Capture the cell that displays the provided text and extract its [x, y] central coordinate. 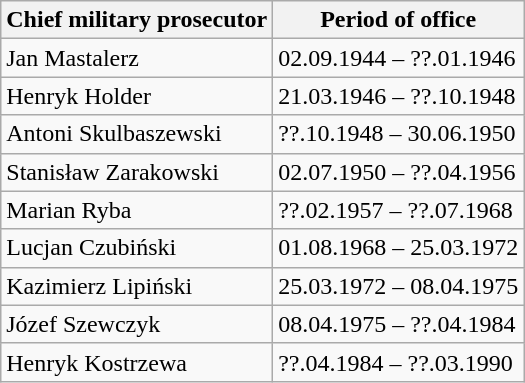
01.08.1968 – 25.03.1972 [398, 248]
Marian Ryba [137, 210]
??.04.1984 – ??.03.1990 [398, 362]
Kazimierz Lipiński [137, 286]
Jan Mastalerz [137, 58]
Józef Szewczyk [137, 324]
02.09.1944 – ??.01.1946 [398, 58]
Period of office [398, 20]
Stanisław Zarakowski [137, 172]
02.07.1950 – ??.04.1956 [398, 172]
Chief military prosecutor [137, 20]
Antoni Skulbaszewski [137, 134]
21.03.1946 – ??.10.1948 [398, 96]
??.02.1957 – ??.07.1968 [398, 210]
Lucjan Czubiński [137, 248]
25.03.1972 – 08.04.1975 [398, 286]
Henryk Kostrzewa [137, 362]
??.10.1948 – 30.06.1950 [398, 134]
Henryk Holder [137, 96]
08.04.1975 – ??.04.1984 [398, 324]
